Pinpoint the cell where the given text exists, returning its [x, y] midpoint coordinate. 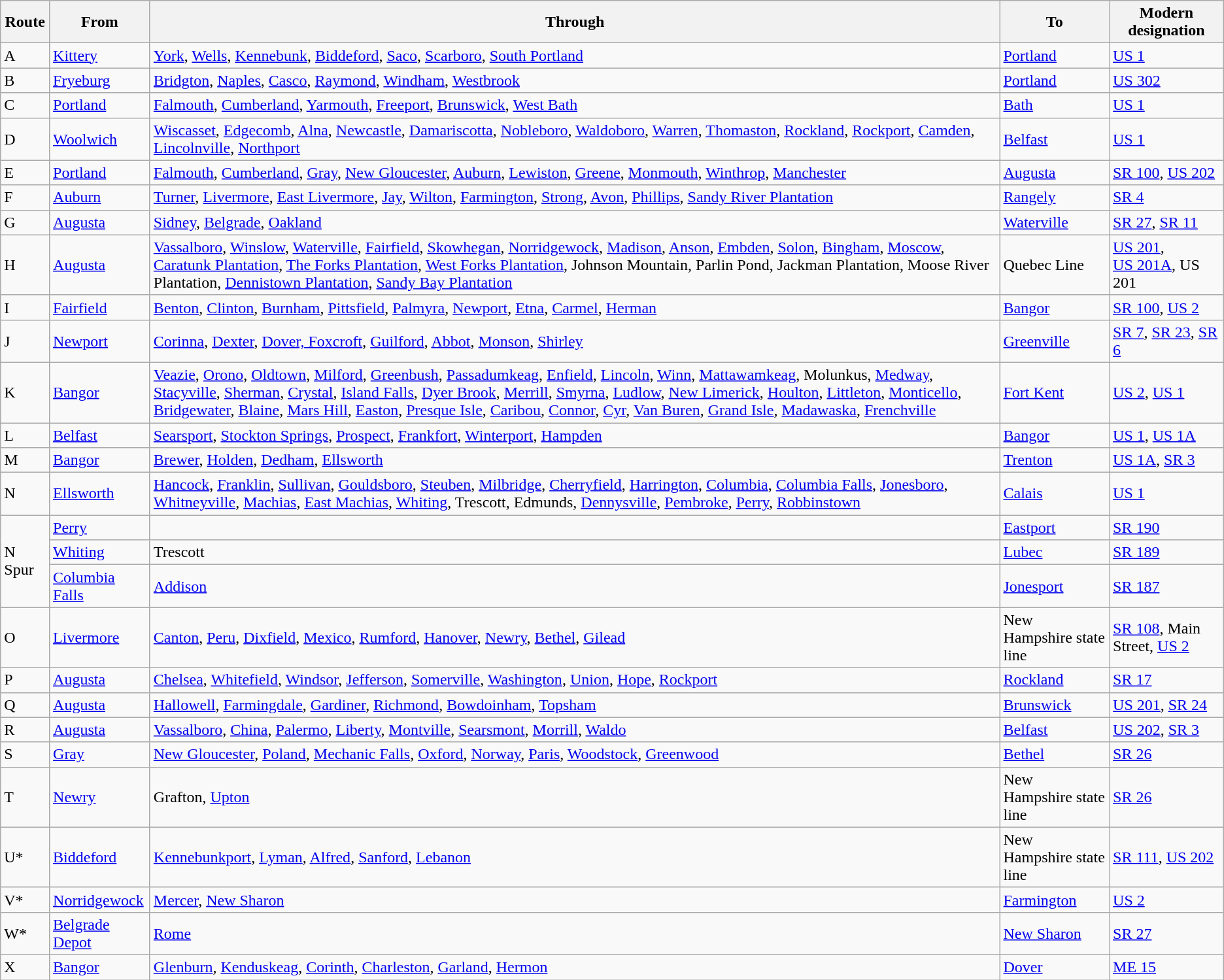
Quebec Line [1055, 265]
Vassalboro, China, Palermo, Liberty, Montville, Searsmont, Morrill, Waldo [575, 730]
Auburn [100, 197]
Biddeford [100, 857]
Route [25, 22]
Belgrade Depot [100, 934]
Newry [100, 797]
New Gloucester, Poland, Mechanic Falls, Oxford, Norway, Paris, Woodstock, Greenwood [575, 754]
N [25, 494]
F [25, 197]
To [1055, 22]
G [25, 222]
Addison [575, 586]
D [25, 139]
SR 100, US 2 [1166, 307]
U* [25, 857]
Trescott [575, 552]
US 2 [1166, 900]
C [25, 105]
Glenburn, Kenduskeag, Corinth, Charleston, Garland, Hermon [575, 967]
J [25, 341]
X [25, 967]
US 1A, SR 3 [1166, 460]
Brewer, Holden, Dedham, Ellsworth [575, 460]
Turner, Livermore, East Livermore, Jay, Wilton, Farmington, Strong, Avon, Phillips, Sandy River Plantation [575, 197]
US 2, US 1 [1166, 392]
Livermore [100, 637]
Rockland [1055, 680]
SR 7, SR 23, SR 6 [1166, 341]
Lubec [1055, 552]
S [25, 754]
Trenton [1055, 460]
Whiting [100, 552]
Farmington [1055, 900]
Fairfield [100, 307]
Perry [100, 528]
R [25, 730]
Canton, Peru, Dixfield, Mexico, Rumford, Hanover, Newry, Bethel, Gilead [575, 637]
SR 100, US 202 [1166, 173]
Fryeburg [100, 80]
Woolwich [100, 139]
L [25, 435]
SR 108, Main Street, US 2 [1166, 637]
Falmouth, Cumberland, Gray, New Gloucester, Auburn, Lewiston, Greene, Monmouth, Winthrop, Manchester [575, 173]
US 201, US 201A, US 201 [1166, 265]
Wiscasset, Edgecomb, Alna, Newcastle, Damariscotta, Nobleboro, Waldoboro, Warren, Thomaston, Rockland, Rockport, Camden, Lincolnville, Northport [575, 139]
SR 27, SR 11 [1166, 222]
W* [25, 934]
Through [575, 22]
SR 4 [1166, 197]
Brunswick [1055, 705]
H [25, 265]
Bridgton, Naples, Casco, Raymond, Windham, Westbrook [575, 80]
Jonesport [1055, 586]
E [25, 173]
ME 15 [1166, 967]
O [25, 637]
K [25, 392]
Sidney, Belgrade, Oakland [575, 222]
Rangely [1055, 197]
Greenville [1055, 341]
From [100, 22]
Chelsea, Whitefield, Windsor, Jefferson, Somerville, Washington, Union, Hope, Rockport [575, 680]
Norridgewock [100, 900]
B [25, 80]
Falmouth, Cumberland, Yarmouth, Freeport, Brunswick, West Bath [575, 105]
Calais [1055, 494]
Waterville [1055, 222]
N Spur [25, 561]
A [25, 56]
Bath [1055, 105]
Ellsworth [100, 494]
Newport [100, 341]
P [25, 680]
Columbia Falls [100, 586]
Eastport [1055, 528]
US 202, SR 3 [1166, 730]
Dover [1055, 967]
M [25, 460]
SR 190 [1166, 528]
Hallowell, Farmingdale, Gardiner, Richmond, Bowdoinham, Topsham [575, 705]
Benton, Clinton, Burnham, Pittsfield, Palmyra, Newport, Etna, Carmel, Herman [575, 307]
Modern designation [1166, 22]
T [25, 797]
V* [25, 900]
SR 189 [1166, 552]
US 302 [1166, 80]
Q [25, 705]
Corinna, Dexter, Dover, Foxcroft, Guilford, Abbot, Monson, Shirley [575, 341]
SR 27 [1166, 934]
US 201, SR 24 [1166, 705]
Kennebunkport, Lyman, Alfred, Sanford, Lebanon [575, 857]
SR 111, US 202 [1166, 857]
Fort Kent [1055, 392]
York, Wells, Kennebunk, Biddeford, Saco, Scarboro, South Portland [575, 56]
Kittery [100, 56]
Grafton, Upton [575, 797]
Bethel [1055, 754]
New Sharon [1055, 934]
Rome [575, 934]
US 1, US 1A [1166, 435]
SR 17 [1166, 680]
Mercer, New Sharon [575, 900]
Gray [100, 754]
I [25, 307]
SR 187 [1166, 586]
Searsport, Stockton Springs, Prospect, Frankfort, Winterport, Hampden [575, 435]
